Provide the [X, Y] coordinate of the cell's center where the given text is located.  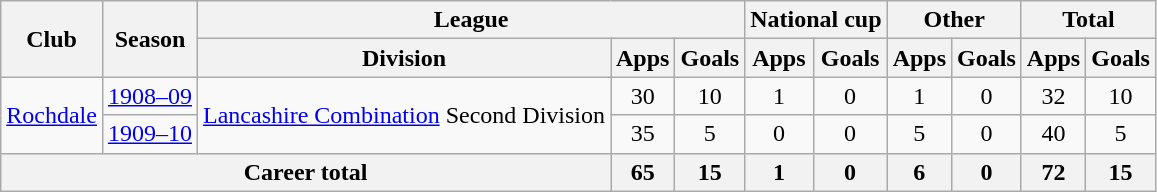
30 [642, 96]
Rochdale [52, 115]
Division [404, 58]
Lancashire Combination Second Division [404, 115]
72 [1053, 172]
Club [52, 39]
1908–09 [150, 96]
35 [642, 134]
Other [954, 20]
League [472, 20]
1909–10 [150, 134]
65 [642, 172]
National cup [816, 20]
40 [1053, 134]
Total [1088, 20]
Season [150, 39]
6 [919, 172]
32 [1053, 96]
Career total [306, 172]
